Scan for the cell matching the given text and deliver its [X, Y] coordinate at center. 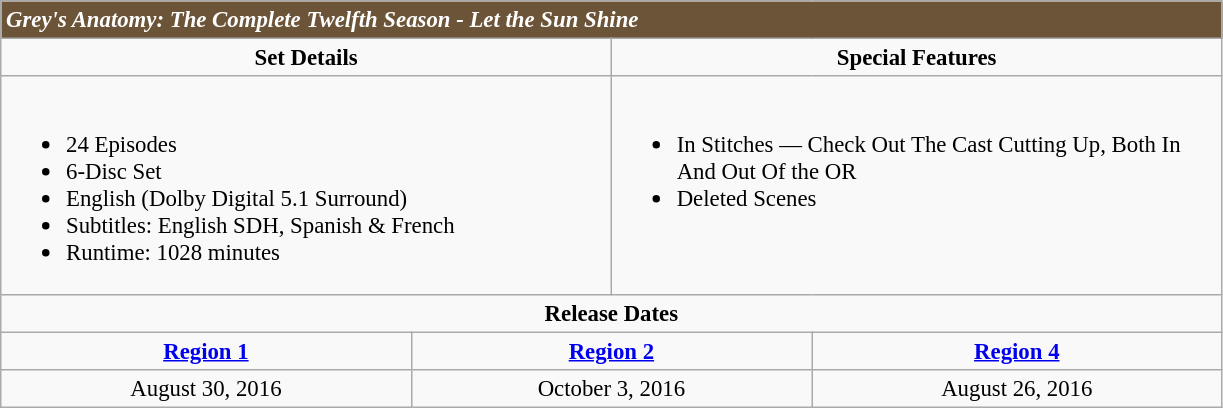
August 30, 2016 [206, 388]
August 26, 2016 [1017, 388]
Set Details [306, 58]
Region 4 [1017, 351]
Region 1 [206, 351]
24 Episodes6-Disc SetEnglish (Dolby Digital 5.1 Surround)Subtitles: English SDH, Spanish & FrenchRuntime: 1028 minutes [306, 185]
October 3, 2016 [612, 388]
Region 2 [612, 351]
Release Dates [612, 313]
Special Features [916, 58]
Grey's Anatomy: The Complete Twelfth Season - Let the Sun Shine [612, 20]
In Stitches — Check Out The Cast Cutting Up, Both In And Out Of the ORDeleted Scenes [916, 185]
